Pinpoint the cell where the given text exists, returning its [X, Y] midpoint coordinate. 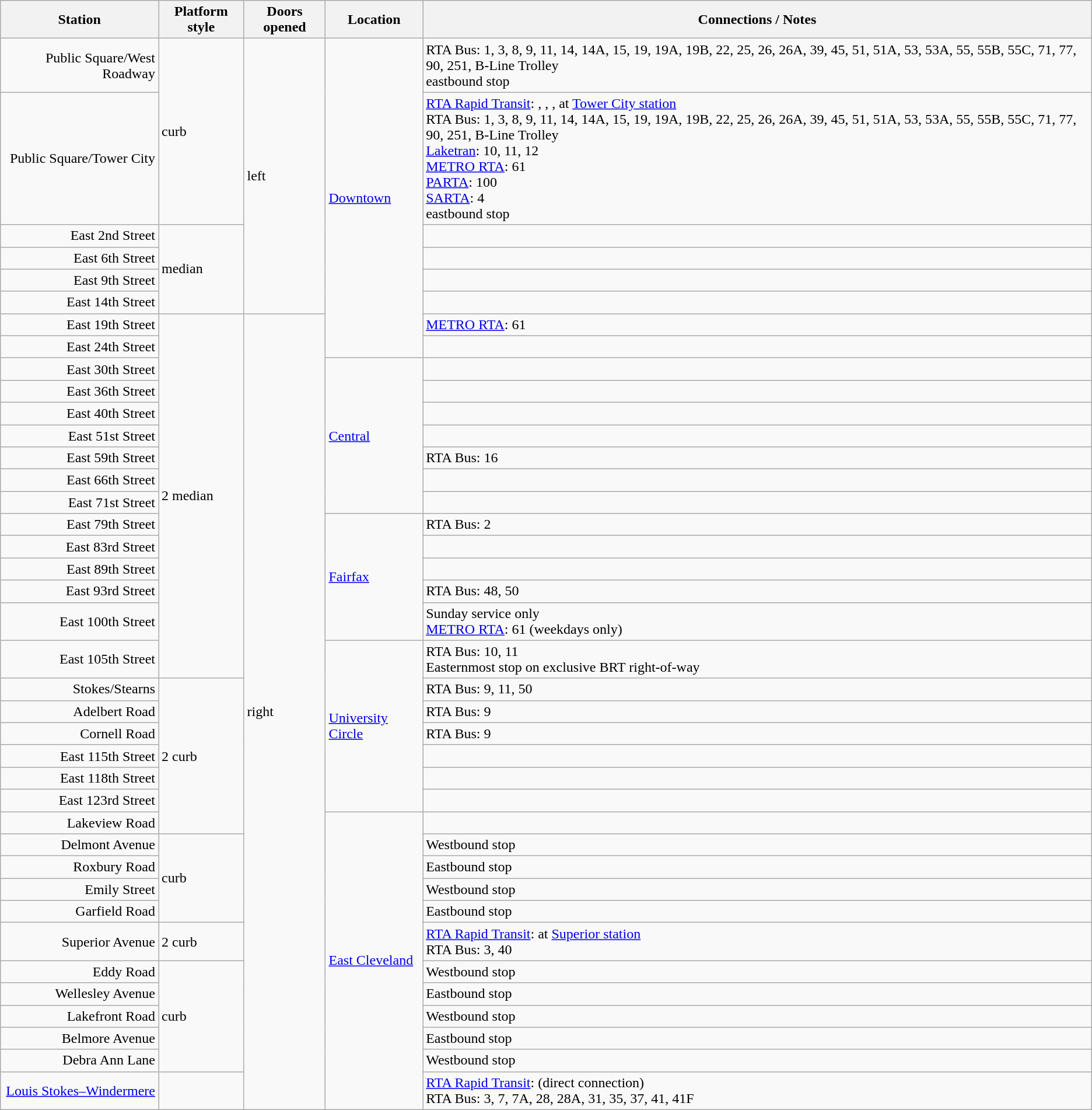
Delmont Avenue [79, 845]
RTA Bus: 10, 11Easternmost stop on exclusive BRT right-of-way [757, 659]
Sunday service onlyMETRO RTA: 61 (weekdays only) [757, 621]
Connections / Notes [757, 20]
RTA Bus: 16 [757, 458]
Doors opened [285, 20]
East Cleveland [374, 961]
Cornell Road [79, 734]
RTA Bus: 48, 50 [757, 591]
East 14th Street [79, 302]
METRO RTA: 61 [757, 324]
RTA Rapid Transit: (direct connection)RTA Bus: 3, 7, 7A, 28, 28A, 31, 35, 37, 41, 41F [757, 1090]
East 118th Street [79, 778]
East 24th Street [79, 347]
East 59th Street [79, 458]
2 median [201, 496]
Adelbert Road [79, 711]
Downtown [374, 198]
Emily Street [79, 889]
Belmore Avenue [79, 1038]
Louis Stokes–Windermere [79, 1090]
right [285, 711]
Superior Avenue [79, 942]
Debra Ann Lane [79, 1060]
Public Square/Tower City [79, 159]
East 100th Street [79, 621]
Fairfax [374, 577]
East 123rd Street [79, 800]
Location [374, 20]
Station [79, 20]
left [285, 176]
Eddy Road [79, 972]
East 115th Street [79, 756]
Wellesley Avenue [79, 994]
RTA Bus: 2 [757, 525]
East 9th Street [79, 280]
Lakeview Road [79, 822]
East 105th Street [79, 659]
University Circle [374, 726]
East 36th Street [79, 391]
East 40th Street [79, 413]
East 2nd Street [79, 236]
East 66th Street [79, 480]
RTA Rapid Transit: at Superior stationRTA Bus: 3, 40 [757, 942]
East 30th Street [79, 369]
median [201, 269]
East 83rd Street [79, 547]
East 6th Street [79, 258]
Central [374, 435]
Platform style [201, 20]
East 89th Street [79, 569]
Stokes/Stearns [79, 689]
Public Square/West Roadway [79, 65]
Roxbury Road [79, 867]
East 93rd Street [79, 591]
Garfield Road [79, 912]
East 19th Street [79, 324]
East 79th Street [79, 525]
RTA Bus: 9, 11, 50 [757, 689]
East 51st Street [79, 436]
East 71st Street [79, 502]
Lakefront Road [79, 1016]
